Provide the [X, Y] coordinate of the cell's center where the given text is located.  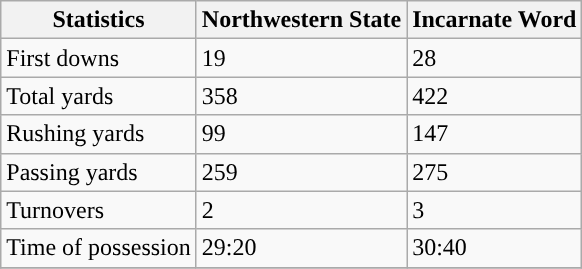
422 [494, 96]
2 [301, 210]
3 [494, 210]
147 [494, 134]
358 [301, 96]
29:20 [301, 248]
Northwestern State [301, 20]
Incarnate Word [494, 20]
259 [301, 172]
275 [494, 172]
Statistics [99, 20]
Turnovers [99, 210]
30:40 [494, 248]
Rushing yards [99, 134]
First downs [99, 58]
99 [301, 134]
Total yards [99, 96]
28 [494, 58]
Passing yards [99, 172]
19 [301, 58]
Time of possession [99, 248]
